Identify which cell holds the provided text, then report its (x, y) central coordinate. 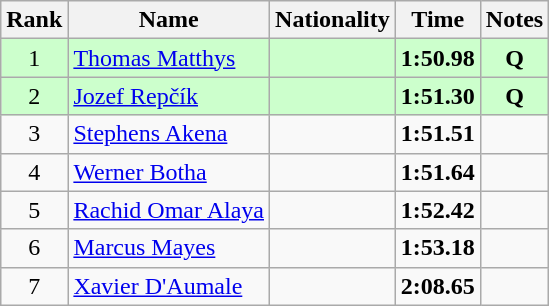
1 (34, 58)
1:51.51 (438, 134)
Nationality (333, 20)
3 (34, 134)
Name (169, 20)
Rank (34, 20)
Rachid Omar Alaya (169, 210)
1:51.30 (438, 96)
5 (34, 210)
Time (438, 20)
Stephens Akena (169, 134)
Jozef Repčík (169, 96)
1:52.42 (438, 210)
Xavier D'Aumale (169, 286)
4 (34, 172)
2 (34, 96)
Notes (514, 20)
1:53.18 (438, 248)
1:51.64 (438, 172)
2:08.65 (438, 286)
1:50.98 (438, 58)
6 (34, 248)
7 (34, 286)
Marcus Mayes (169, 248)
Werner Botha (169, 172)
Thomas Matthys (169, 58)
